Find where the given text appears and provide that cell's center as (X, Y) coordinate. 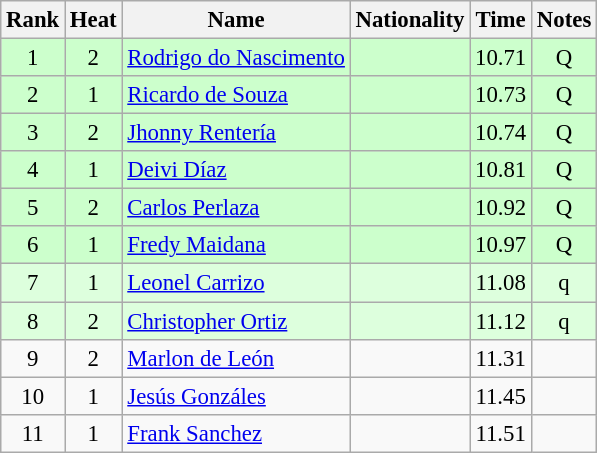
Fredy Maidana (236, 245)
11.31 (501, 358)
Jesús Gonzáles (236, 396)
11.08 (501, 283)
10.71 (501, 58)
3 (33, 133)
Frank Sanchez (236, 433)
Notes (564, 20)
11.45 (501, 396)
Marlon de León (236, 358)
Nationality (410, 20)
10.81 (501, 170)
Deivi Díaz (236, 170)
10.73 (501, 95)
Time (501, 20)
4 (33, 170)
5 (33, 208)
7 (33, 283)
Christopher Ortiz (236, 321)
Carlos Perlaza (236, 208)
9 (33, 358)
Rank (33, 20)
10.74 (501, 133)
10.92 (501, 208)
Rodrigo do Nascimento (236, 58)
10 (33, 396)
Jhonny Rentería (236, 133)
11 (33, 433)
Leonel Carrizo (236, 283)
11.12 (501, 321)
Heat (94, 20)
Ricardo de Souza (236, 95)
11.51 (501, 433)
8 (33, 321)
Name (236, 20)
10.97 (501, 245)
6 (33, 245)
